Find where the given text appears and provide that cell's center as [x, y] coordinate. 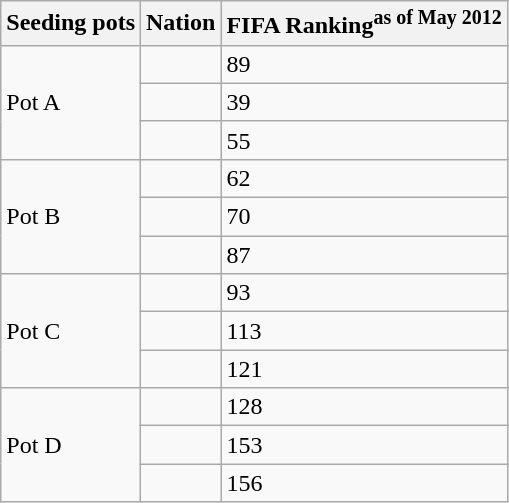
Pot A [71, 102]
Pot D [71, 445]
39 [364, 102]
62 [364, 178]
Pot B [71, 216]
Pot C [71, 331]
121 [364, 369]
Nation [181, 24]
70 [364, 217]
156 [364, 483]
Seeding pots [71, 24]
128 [364, 407]
113 [364, 331]
93 [364, 293]
55 [364, 140]
87 [364, 255]
FIFA Rankingas of May 2012 [364, 24]
153 [364, 445]
89 [364, 64]
